From the cell containing the given text, extract its center point as (x, y) coordinate. 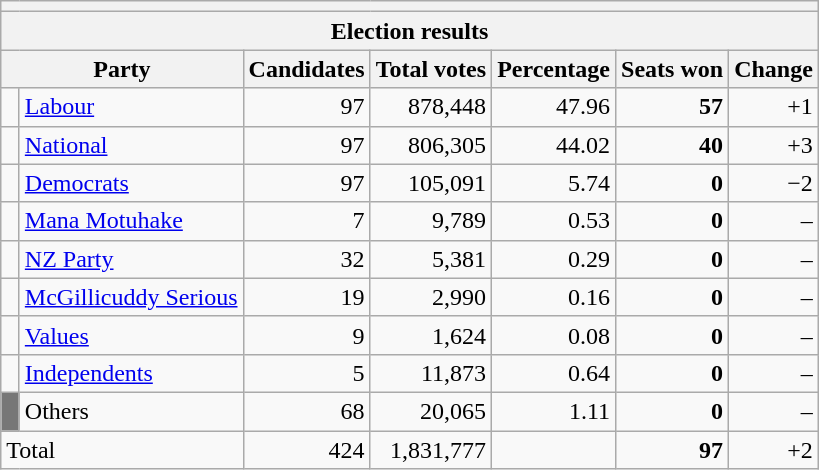
+1 (774, 107)
0.08 (554, 335)
Others (131, 411)
Total (122, 449)
−2 (774, 183)
Labour (131, 107)
+2 (774, 449)
1.11 (554, 411)
0.64 (554, 373)
44.02 (554, 145)
32 (306, 259)
Independents (131, 373)
1,831,777 (431, 449)
5 (306, 373)
1,624 (431, 335)
Total votes (431, 69)
Election results (410, 31)
11,873 (431, 373)
424 (306, 449)
5,381 (431, 259)
0.29 (554, 259)
9,789 (431, 221)
0.53 (554, 221)
+3 (774, 145)
40 (672, 145)
0.16 (554, 297)
5.74 (554, 183)
Seats won (672, 69)
20,065 (431, 411)
57 (672, 107)
Values (131, 335)
47.96 (554, 107)
9 (306, 335)
806,305 (431, 145)
19 (306, 297)
Democrats (131, 183)
McGillicuddy Serious (131, 297)
NZ Party (131, 259)
Candidates (306, 69)
7 (306, 221)
Mana Motuhake (131, 221)
878,448 (431, 107)
2,990 (431, 297)
Change (774, 69)
105,091 (431, 183)
68 (306, 411)
Percentage (554, 69)
Party (122, 69)
National (131, 145)
